Return (X, Y) of the center of cell containing provided text 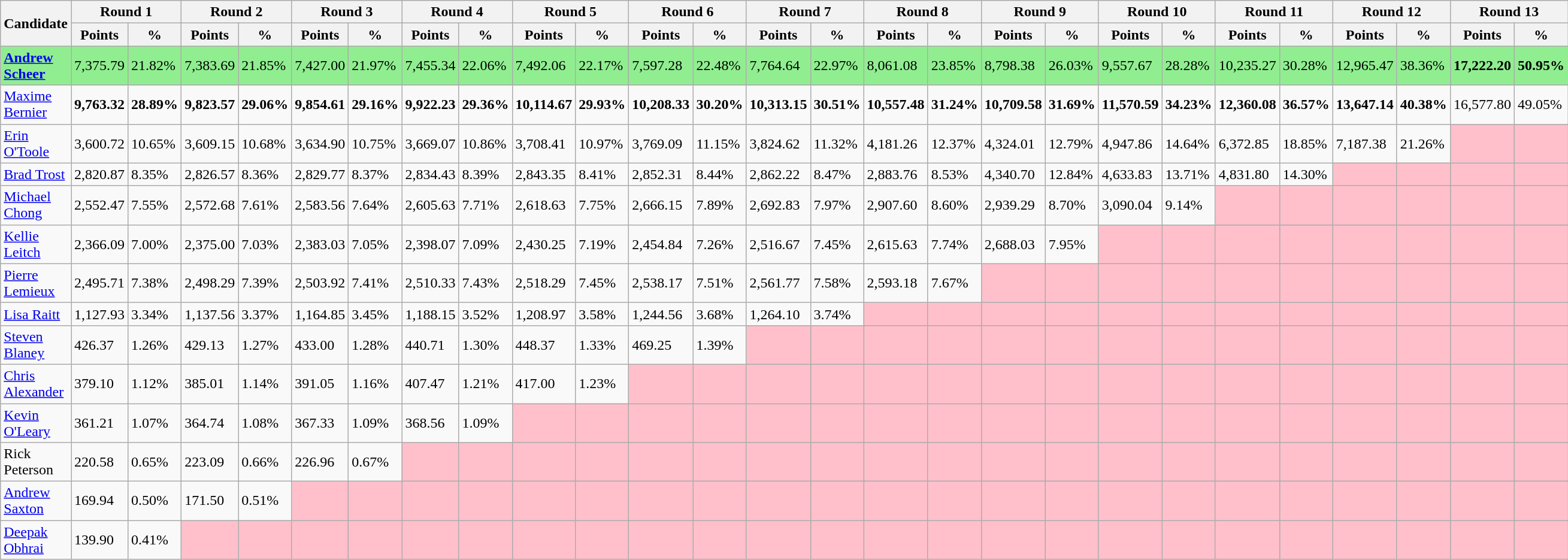
11,570.59 (1130, 104)
7.55% (155, 205)
8.47% (837, 174)
Kellie Leitch (36, 244)
7.05% (375, 244)
28.28% (1188, 66)
3.45% (375, 314)
220.58 (99, 462)
2,883.76 (896, 174)
2,510.33 (430, 283)
7.19% (603, 244)
3,600.72 (99, 144)
1,264.10 (779, 314)
21.82% (155, 66)
31.69% (1072, 104)
448.37 (544, 345)
0.41% (155, 540)
30.28% (1306, 66)
10.86% (485, 144)
10.97% (603, 144)
8.35% (155, 174)
10.68% (265, 144)
4,633.83 (1130, 174)
11.32% (837, 144)
22.17% (603, 66)
30.51% (837, 104)
9.14% (1188, 205)
7.61% (265, 205)
0.66% (265, 462)
2,829.77 (320, 174)
7,764.64 (779, 66)
Steven Blaney (36, 345)
12,965.47 (1364, 66)
1,127.93 (99, 314)
0.67% (375, 462)
4,947.86 (1130, 144)
3.68% (720, 314)
16,577.80 (1482, 104)
2,366.09 (99, 244)
7.58% (837, 283)
1.16% (375, 383)
8.60% (955, 205)
40.38% (1423, 104)
2,907.60 (896, 205)
10.75% (375, 144)
12.84% (1072, 174)
7,597.28 (661, 66)
226.96 (320, 462)
38.36% (1423, 66)
29.36% (485, 104)
1,208.97 (544, 314)
1,137.56 (210, 314)
7,383.69 (210, 66)
2,572.68 (210, 205)
3,769.09 (661, 144)
364.74 (210, 423)
10,557.48 (896, 104)
0.65% (155, 462)
469.25 (661, 345)
429.13 (210, 345)
Round 10 (1157, 12)
0.50% (155, 501)
Round 13 (1509, 12)
13,647.14 (1364, 104)
2,503.92 (320, 283)
223.09 (210, 462)
407.47 (430, 383)
17,222.20 (1482, 66)
10,114.67 (544, 104)
9,823.57 (210, 104)
7,492.06 (544, 66)
49.05% (1540, 104)
7.74% (955, 244)
22.48% (720, 66)
2,518.29 (544, 283)
2,843.35 (544, 174)
2,495.71 (99, 283)
7.71% (485, 205)
7.75% (603, 205)
8.53% (955, 174)
Brad Trost (36, 174)
Round 6 (688, 12)
9,557.67 (1130, 66)
1.21% (485, 383)
10,709.58 (1013, 104)
1,244.56 (661, 314)
22.97% (837, 66)
Lisa Raitt (36, 314)
29.93% (603, 104)
Deepak Obhrai (36, 540)
3.52% (485, 314)
8.44% (720, 174)
Kevin O'Leary (36, 423)
426.37 (99, 345)
417.00 (544, 383)
2,516.67 (779, 244)
3,824.62 (779, 144)
2,688.03 (1013, 244)
Round 12 (1391, 12)
2,852.31 (661, 174)
3.34% (155, 314)
1.14% (265, 383)
34.23% (1188, 104)
Round 9 (1040, 12)
367.33 (320, 423)
3,634.90 (320, 144)
7,455.34 (430, 66)
2,383.03 (320, 244)
Michael Chong (36, 205)
7.03% (265, 244)
379.10 (99, 383)
2,538.17 (661, 283)
21.97% (375, 66)
6,372.85 (1247, 144)
9,854.61 (320, 104)
3,090.04 (1130, 205)
7.67% (955, 283)
2,375.00 (210, 244)
2,834.43 (430, 174)
2,939.29 (1013, 205)
139.90 (99, 540)
3.37% (265, 314)
18.85% (1306, 144)
Erin O'Toole (36, 144)
7,427.00 (320, 66)
8.36% (265, 174)
7,375.79 (99, 66)
2,820.87 (99, 174)
10,208.33 (661, 104)
Round 8 (922, 12)
13.71% (1188, 174)
50.95% (1540, 66)
2,605.63 (430, 205)
12.37% (955, 144)
11.15% (720, 144)
7.97% (837, 205)
21.26% (1423, 144)
7,187.38 (1364, 144)
1.26% (155, 345)
Andrew Scheer (36, 66)
Candidate (36, 23)
4,181.26 (896, 144)
7.26% (720, 244)
1.27% (265, 345)
2,615.63 (896, 244)
Chris Alexander (36, 383)
7.09% (485, 244)
385.01 (210, 383)
8,798.38 (1013, 66)
2,618.63 (544, 205)
440.71 (430, 345)
1.07% (155, 423)
3,669.07 (430, 144)
9,763.32 (99, 104)
36.57% (1306, 104)
3,609.15 (210, 144)
171.50 (210, 501)
3.74% (837, 314)
169.94 (99, 501)
7.51% (720, 283)
2,454.84 (661, 244)
2,552.47 (99, 205)
10,235.27 (1247, 66)
1.28% (375, 345)
2,593.18 (896, 283)
4,831.80 (1247, 174)
1,164.85 (320, 314)
368.56 (430, 423)
4,340.70 (1013, 174)
9,922.23 (430, 104)
14.30% (1306, 174)
8.41% (603, 174)
Round 5 (570, 12)
433.00 (320, 345)
8.37% (375, 174)
21.85% (265, 66)
2,826.57 (210, 174)
10.65% (155, 144)
29.16% (375, 104)
2,498.29 (210, 283)
26.03% (1072, 66)
2,666.15 (661, 205)
4,324.01 (1013, 144)
Maxime Bernier (36, 104)
8.70% (1072, 205)
1.33% (603, 345)
7.64% (375, 205)
7.38% (155, 283)
0.51% (265, 501)
29.06% (265, 104)
3.58% (603, 314)
2,398.07 (430, 244)
12.79% (1072, 144)
1.23% (603, 383)
Pierre Lemieux (36, 283)
3,708.41 (544, 144)
7.89% (720, 205)
12,360.08 (1247, 104)
7.39% (265, 283)
2,692.83 (779, 205)
30.20% (720, 104)
1.12% (155, 383)
Round 3 (347, 12)
361.21 (99, 423)
10,313.15 (779, 104)
7.95% (1072, 244)
7.43% (485, 283)
Round 11 (1274, 12)
8,061.08 (896, 66)
2,561.77 (779, 283)
31.24% (955, 104)
14.64% (1188, 144)
Round 4 (457, 12)
Round 7 (805, 12)
28.89% (155, 104)
7.41% (375, 283)
391.05 (320, 383)
Round 2 (237, 12)
2,862.22 (779, 174)
Round 1 (126, 12)
2,583.56 (320, 205)
8.39% (485, 174)
7.00% (155, 244)
1.08% (265, 423)
1.39% (720, 345)
Andrew Saxton (36, 501)
Rick Peterson (36, 462)
2,430.25 (544, 244)
23.85% (955, 66)
1,188.15 (430, 314)
22.06% (485, 66)
1.30% (485, 345)
